Scan for the cell matching the given text and deliver its [x, y] coordinate at center. 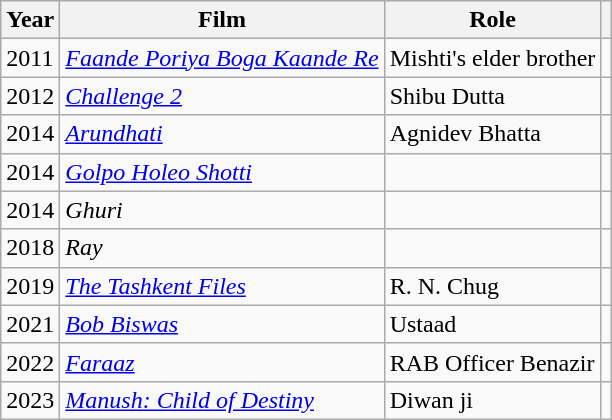
Ghuri [222, 210]
Ray [222, 248]
Ustaad [492, 324]
Film [222, 20]
2018 [30, 248]
2022 [30, 362]
The Tashkent Files [222, 286]
Agnidev Bhatta [492, 134]
Role [492, 20]
Golpo Holeo Shotti [222, 172]
2023 [30, 400]
Year [30, 20]
Shibu Dutta [492, 96]
Challenge 2 [222, 96]
Faraaz [222, 362]
Bob Biswas [222, 324]
Manush: Child of Destiny [222, 400]
2011 [30, 58]
2012 [30, 96]
2019 [30, 286]
Diwan ji [492, 400]
R. N. Chug [492, 286]
2021 [30, 324]
RAB Officer Benazir [492, 362]
Arundhati [222, 134]
Mishti's elder brother [492, 58]
Faande Poriya Boga Kaande Re [222, 58]
